From the cell containing the given text, extract its center point as [X, Y] coordinate. 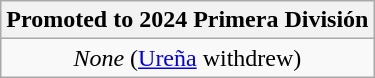
None (Ureña withdrew) [188, 58]
Promoted to 2024 Primera División [188, 20]
